Locate the cell with the specified text and output its [X, Y] center coordinate. 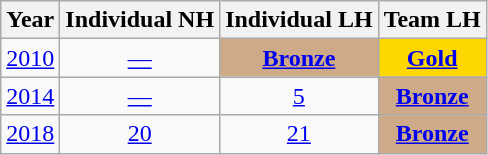
Gold [432, 58]
Individual NH [140, 20]
2010 [30, 58]
Team LH [432, 20]
5 [299, 96]
2014 [30, 96]
20 [140, 134]
Individual LH [299, 20]
Year [30, 20]
2018 [30, 134]
21 [299, 134]
